Find where the given text appears and provide that cell's center as (x, y) coordinate. 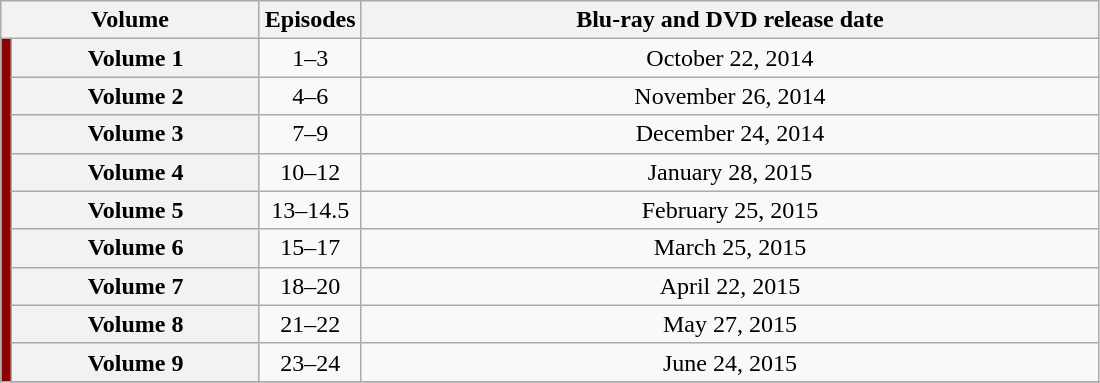
June 24, 2015 (730, 362)
Volume 9 (136, 362)
October 22, 2014 (730, 58)
Volume 2 (136, 96)
18–20 (310, 286)
Volume 3 (136, 134)
Episodes (310, 20)
4–6 (310, 96)
November 26, 2014 (730, 96)
1–3 (310, 58)
Volume 1 (136, 58)
21–22 (310, 324)
February 25, 2015 (730, 210)
7–9 (310, 134)
April 22, 2015 (730, 286)
Volume 5 (136, 210)
13–14.5 (310, 210)
Blu-ray and DVD release date (730, 20)
Volume 7 (136, 286)
Volume 8 (136, 324)
10–12 (310, 172)
May 27, 2015 (730, 324)
Volume 4 (136, 172)
January 28, 2015 (730, 172)
23–24 (310, 362)
Volume (130, 20)
Volume 6 (136, 248)
15–17 (310, 248)
December 24, 2014 (730, 134)
March 25, 2015 (730, 248)
